From the cell containing the given text, extract its center point as [X, Y] coordinate. 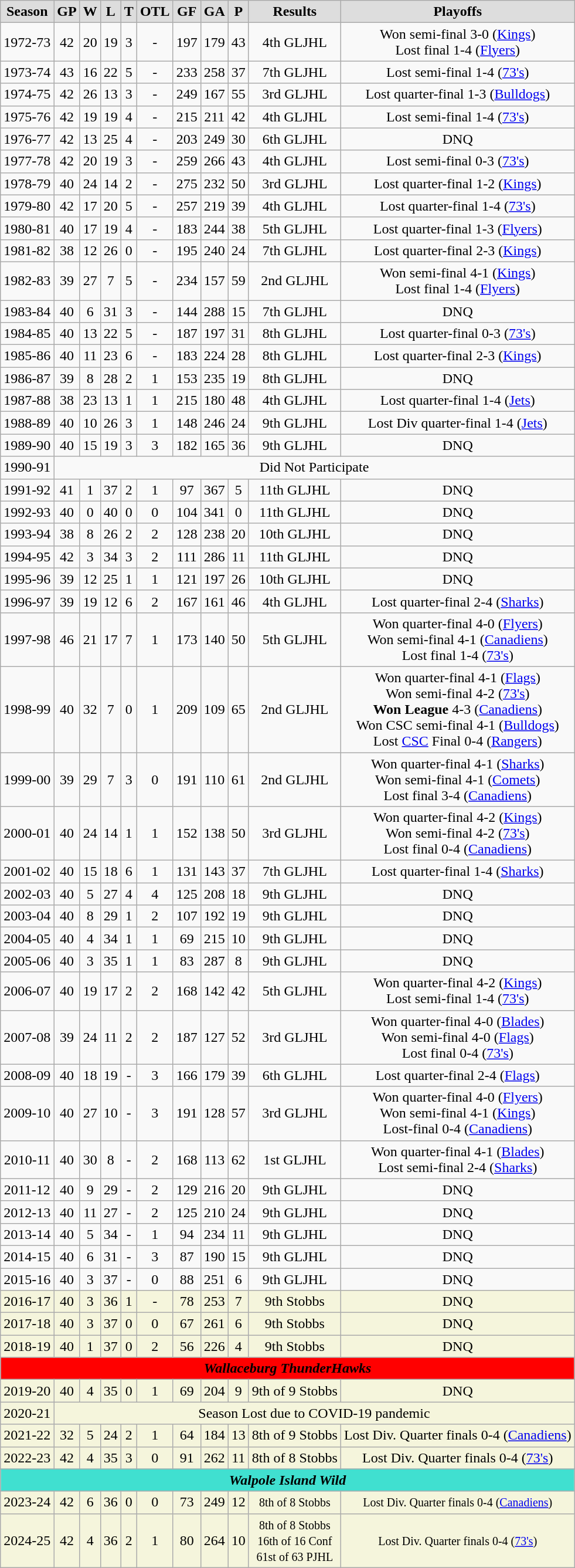
Lost Div quarter-final 1-4 (Jets) [457, 423]
80 [186, 1540]
21 [90, 639]
Season Lost due to COVID-19 pandemic [314, 1413]
GF [186, 12]
Won quarter-final 4-2 (Kings)Won semi-final 4-2 (73's)Lost final 0-4 (Canadiens) [457, 834]
210 [215, 1212]
52 [238, 1037]
2015-16 [27, 1279]
1975-76 [27, 117]
262 [215, 1458]
Won quarter-final 4-0 (Flyers)Won semi-final 4-1 (Canadiens)Lost final 1-4 (73's) [457, 639]
173 [186, 639]
Won quarter-final 4-0 (Blades)Won semi-final 4-0 (Flags)Lost final 0-4 (73's) [457, 1037]
240 [215, 250]
204 [215, 1391]
Walpole Island Wild [287, 1480]
232 [215, 184]
195 [186, 250]
Won semi-final 4-1 (Kings)Lost final 1-4 (Flyers) [457, 280]
88 [186, 1279]
2010-11 [27, 1159]
1998-99 [27, 709]
Lost quarter-final 1-4 (Jets) [457, 401]
48 [238, 401]
87 [186, 1257]
341 [215, 512]
1st GLJHL [294, 1159]
286 [215, 557]
2000-01 [27, 834]
67 [186, 1324]
216 [215, 1190]
275 [186, 184]
2023-24 [27, 1502]
1985-86 [27, 356]
1989-90 [27, 445]
1972-73 [27, 42]
180 [215, 401]
251 [215, 1279]
224 [215, 356]
1977-78 [27, 161]
1995-96 [27, 579]
Won quarter-final 4-2 (Kings)Lost semi-final 1-4 (73's) [457, 991]
1990-91 [27, 468]
1994-95 [27, 557]
166 [186, 1075]
Results [294, 12]
Lost quarter-final 1-3 (Bulldogs) [457, 94]
59 [238, 280]
257 [186, 206]
113 [215, 1159]
L [110, 12]
190 [215, 1257]
1992-93 [27, 512]
219 [215, 206]
Did Not Participate [314, 468]
2004-05 [27, 939]
2019-20 [27, 1391]
Lost quarter-final 0-3 (73's) [457, 334]
8th of 8 Stobbs16th of 16 Conf61st of 63 PJHL [294, 1540]
P [238, 12]
131 [186, 872]
1982-83 [27, 280]
1983-84 [27, 311]
64 [186, 1435]
2009-10 [27, 1113]
2012-13 [27, 1212]
367 [215, 490]
56 [186, 1346]
W [90, 12]
2014-15 [27, 1257]
1986-87 [27, 378]
235 [215, 378]
9th of 9 Stobbs [294, 1391]
2002-03 [27, 894]
253 [215, 1302]
Won quarter-final 4-1 (Sharks)Won semi-final 4-1 (Comets)Lost final 3-4 (Canadiens) [457, 779]
1993-94 [27, 534]
Won quarter-final 4-1 (Blades)Lost semi-final 2-4 (Sharks) [457, 1159]
94 [186, 1234]
226 [215, 1346]
111 [186, 557]
2011-12 [27, 1190]
2003-04 [27, 916]
211 [215, 117]
182 [186, 445]
41 [67, 490]
Lost quarter-final 1-3 (Flyers) [457, 228]
8th of 9 Stobbs [294, 1435]
203 [186, 139]
157 [215, 280]
62 [238, 1159]
2020-21 [27, 1413]
Lost semi-final 0-3 (73's) [457, 161]
2021-22 [27, 1435]
83 [186, 961]
57 [238, 1113]
261 [215, 1324]
Won quarter-final 4-1 (Flags)Won semi-final 4-2 (73's)Won League 4-3 (Canadiens)Won CSC semi-final 4-1 (Bulldogs)Lost CSC Final 0-4 (Rangers) [457, 709]
97 [186, 490]
Won quarter-final 4-0 (Flyers)Won semi-final 4-1 (Kings)Lost-final 0-4 (Canadiens) [457, 1113]
152 [186, 834]
16 [90, 72]
259 [186, 161]
1980-81 [27, 228]
78 [186, 1302]
258 [215, 72]
1978-79 [27, 184]
2005-06 [27, 961]
Lost quarter-final 2-4 (Flags) [457, 1075]
T [129, 12]
192 [215, 916]
1979-80 [27, 206]
1988-89 [27, 423]
2024-25 [27, 1540]
143 [215, 872]
Lost quarter-final 1-2 (Kings) [457, 184]
Lost quarter-final 1-4 (73's) [457, 206]
1997-98 [27, 639]
144 [186, 311]
Won semi-final 3-0 (Kings)Lost final 1-4 (Flyers) [457, 42]
55 [238, 94]
1981-82 [27, 250]
109 [215, 709]
1991-92 [27, 490]
2017-18 [27, 1324]
2018-19 [27, 1346]
1996-97 [27, 601]
107 [186, 916]
288 [215, 311]
244 [215, 228]
1999-00 [27, 779]
2022-23 [27, 1458]
OTL [155, 12]
Lost quarter-final 2-4 (Sharks) [457, 601]
153 [186, 378]
264 [215, 1540]
165 [215, 445]
233 [186, 72]
Playoffs [457, 12]
2016-17 [27, 1302]
140 [215, 639]
1973-74 [27, 72]
91 [186, 1458]
Lost quarter-final 1-4 (Sharks) [457, 872]
238 [215, 534]
2007-08 [27, 1037]
2008-09 [27, 1075]
127 [215, 1037]
1976-77 [27, 139]
1984-85 [27, 334]
208 [215, 894]
142 [215, 991]
65 [238, 709]
287 [215, 961]
246 [215, 423]
1987-88 [27, 401]
104 [186, 512]
GA [215, 12]
184 [215, 1435]
2001-02 [27, 872]
161 [215, 601]
73 [186, 1502]
209 [186, 709]
138 [215, 834]
61 [238, 779]
148 [186, 423]
Wallaceburg ThunderHawks [287, 1369]
Season [27, 12]
129 [186, 1190]
2006-07 [27, 991]
110 [215, 779]
2013-14 [27, 1234]
121 [186, 579]
266 [215, 161]
1974-75 [27, 94]
GP [67, 12]
